Find where the given text appears and provide that cell's center as (x, y) coordinate. 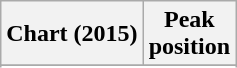
Chart (2015) (72, 34)
Peak position (189, 34)
